Return (x, y) of the center of cell containing provided text 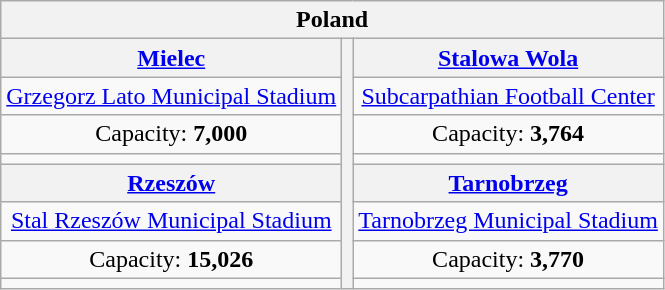
Mielec (172, 58)
Tarnobrzeg Municipal Stadium (508, 221)
Tarnobrzeg (508, 183)
Stal Rzeszów Municipal Stadium (172, 221)
Capacity: 3,770 (508, 259)
Poland (332, 20)
Capacity: 15,026 (172, 259)
Capacity: 7,000 (172, 134)
Grzegorz Lato Municipal Stadium (172, 96)
Rzeszów (172, 183)
Stalowa Wola (508, 58)
Capacity: 3,764 (508, 134)
Subcarpathian Football Center (508, 96)
